Identify which cell holds the provided text, then report its [X, Y] central coordinate. 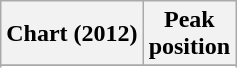
Chart (2012) [72, 34]
Peakposition [189, 34]
